From the cell containing the given text, extract its center point as (X, Y) coordinate. 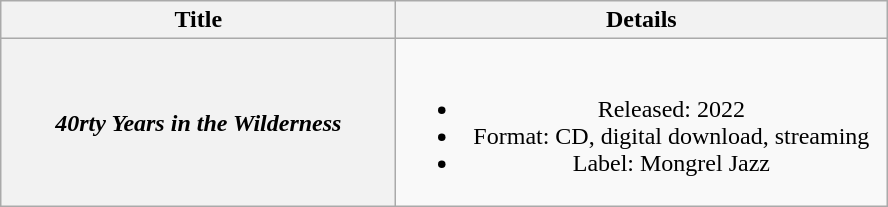
Details (642, 20)
Title (198, 20)
Released: 2022Format: CD, digital download, streamingLabel: Mongrel Jazz (642, 122)
40rty Years in the Wilderness (198, 122)
